Provide the (x, y) coordinate of the cell's center where the given text is located.  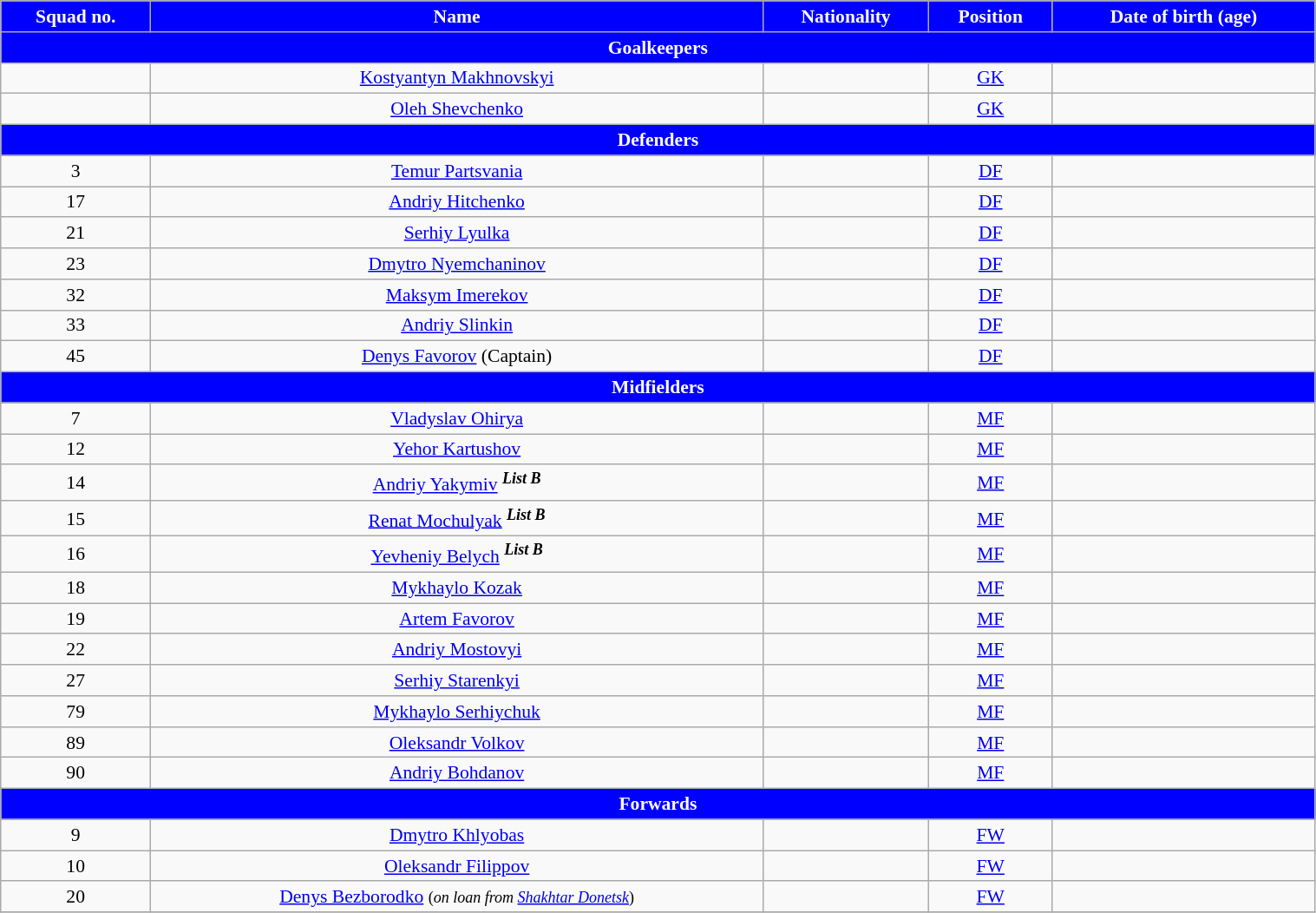
Defenders (658, 141)
10 (76, 866)
Oleksandr Filippov (457, 866)
Andriy Mostovyi (457, 650)
21 (76, 233)
Denys Favorov (Captain) (457, 357)
Kostyantyn Makhnovskyi (457, 78)
7 (76, 418)
Andriy Yakymiv List B (457, 483)
3 (76, 171)
Andriy Hitchenko (457, 202)
23 (76, 264)
12 (76, 450)
Temur Partsvania (457, 171)
Oleksandr Volkov (457, 743)
Goalkeepers (658, 48)
Artem Favorov (457, 619)
27 (76, 680)
19 (76, 619)
Serhiy Starenkyi (457, 680)
Denys Bezborodko (on loan from Shakhtar Donetsk) (457, 897)
22 (76, 650)
32 (76, 295)
33 (76, 325)
14 (76, 483)
Andriy Slinkin (457, 325)
Mykhaylo Kozak (457, 588)
Date of birth (age) (1183, 16)
89 (76, 743)
20 (76, 897)
Oleh Shevchenko (457, 109)
Yehor Kartushov (457, 450)
90 (76, 773)
17 (76, 202)
Forwards (658, 805)
Vladyslav Ohirya (457, 418)
16 (76, 554)
Name (457, 16)
Yevheniy Belych List B (457, 554)
79 (76, 712)
Renat Mochulyak List B (457, 519)
45 (76, 357)
Andriy Bohdanov (457, 773)
9 (76, 835)
Serhiy Lyulka (457, 233)
15 (76, 519)
Dmytro Nyemchaninov (457, 264)
Midfielders (658, 388)
Mykhaylo Serhiychuk (457, 712)
Maksym Imerekov (457, 295)
Dmytro Khlyobas (457, 835)
Nationality (847, 16)
18 (76, 588)
Squad no. (76, 16)
Position (991, 16)
